Return [X, Y] of the center of cell containing provided text 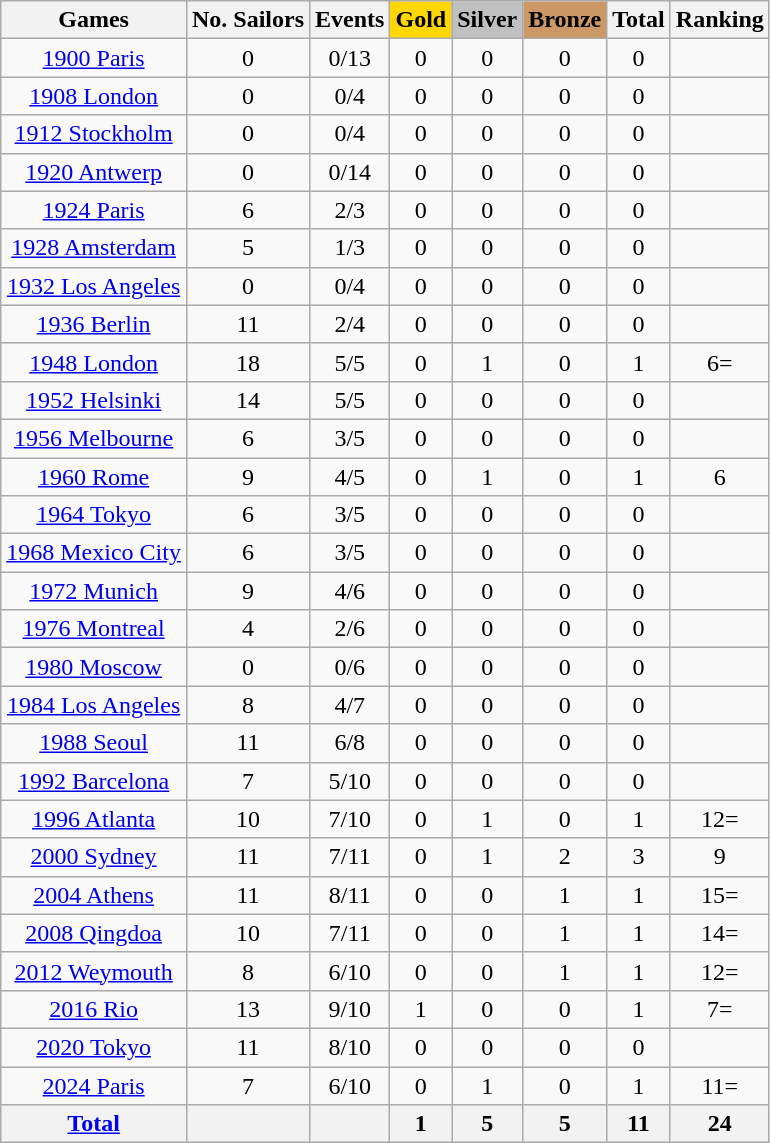
4/6 [350, 591]
3 [639, 857]
9/10 [350, 1009]
2/4 [350, 324]
1960 Rome [94, 477]
2 [565, 857]
2024 Paris [94, 1085]
4 [248, 629]
2020 Tokyo [94, 1047]
No. Sailors [248, 20]
1996 Atlanta [94, 819]
1964 Tokyo [94, 515]
Games [94, 20]
11= [720, 1085]
2/3 [350, 210]
2004 Athens [94, 895]
2000 Sydney [94, 857]
1976 Montreal [94, 629]
Bronze [565, 20]
1932 Los Angeles [94, 286]
8/10 [350, 1047]
Silver [488, 20]
1984 Los Angeles [94, 705]
1972 Munich [94, 591]
6= [720, 362]
7/10 [350, 819]
14 [248, 400]
15= [720, 895]
0/13 [350, 58]
1900 Paris [94, 58]
1968 Mexico City [94, 553]
4/7 [350, 705]
1908 London [94, 96]
1992 Barcelona [94, 781]
1988 Seoul [94, 743]
7= [720, 1009]
1912 Stockholm [94, 134]
2016 Rio [94, 1009]
1936 Berlin [94, 324]
0/6 [350, 667]
0/14 [350, 172]
1956 Melbourne [94, 438]
1920 Antwerp [94, 172]
24 [720, 1124]
1/3 [350, 248]
Ranking [720, 20]
1924 Paris [94, 210]
4/5 [350, 477]
2008 Qingdoa [94, 933]
1928 Amsterdam [94, 248]
5/10 [350, 781]
14= [720, 933]
1980 Moscow [94, 667]
Gold [421, 20]
1948 London [94, 362]
13 [248, 1009]
6/8 [350, 743]
Events [350, 20]
18 [248, 362]
2012 Weymouth [94, 971]
1952 Helsinki [94, 400]
8/11 [350, 895]
2/6 [350, 629]
